Pinpoint the cell where the given text exists, returning its [x, y] midpoint coordinate. 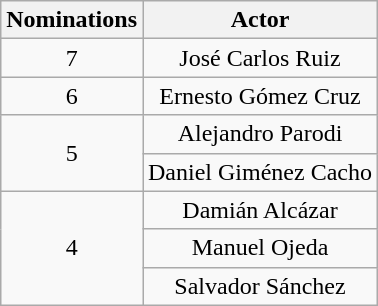
Daniel Giménez Cacho [260, 172]
Ernesto Gómez Cruz [260, 96]
Damián Alcázar [260, 210]
José Carlos Ruiz [260, 58]
7 [72, 58]
5 [72, 153]
Alejandro Parodi [260, 134]
4 [72, 248]
Salvador Sánchez [260, 286]
Manuel Ojeda [260, 248]
6 [72, 96]
Actor [260, 20]
Nominations [72, 20]
